Return the [X, Y] coordinate for the center point of the cell that contains the specified text.  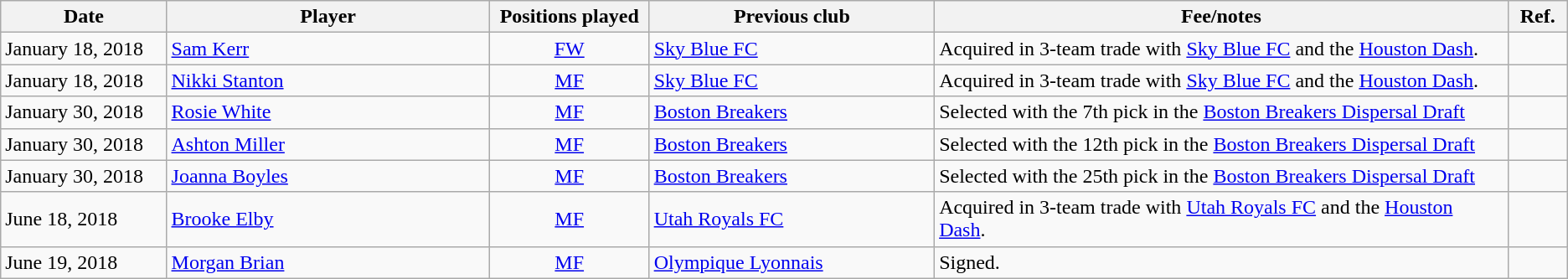
Fee/notes [1221, 17]
Selected with the 7th pick in the Boston Breakers Dispersal Draft [1221, 112]
Signed. [1221, 262]
Acquired in 3-team trade with Utah Royals FC and the Houston Dash. [1221, 220]
June 18, 2018 [84, 220]
Date [84, 17]
Sam Kerr [328, 49]
Brooke Elby [328, 220]
FW [570, 49]
Utah Royals FC [792, 220]
Previous club [792, 17]
Morgan Brian [328, 262]
Selected with the 12th pick in the Boston Breakers Dispersal Draft [1221, 144]
Ashton Miller [328, 144]
Selected with the 25th pick in the Boston Breakers Dispersal Draft [1221, 176]
Ref. [1538, 17]
June 19, 2018 [84, 262]
Joanna Boyles [328, 176]
Positions played [570, 17]
Player [328, 17]
Olympique Lyonnais [792, 262]
Rosie White [328, 112]
Nikki Stanton [328, 80]
